Find where the given text appears and provide that cell's center as [x, y] coordinate. 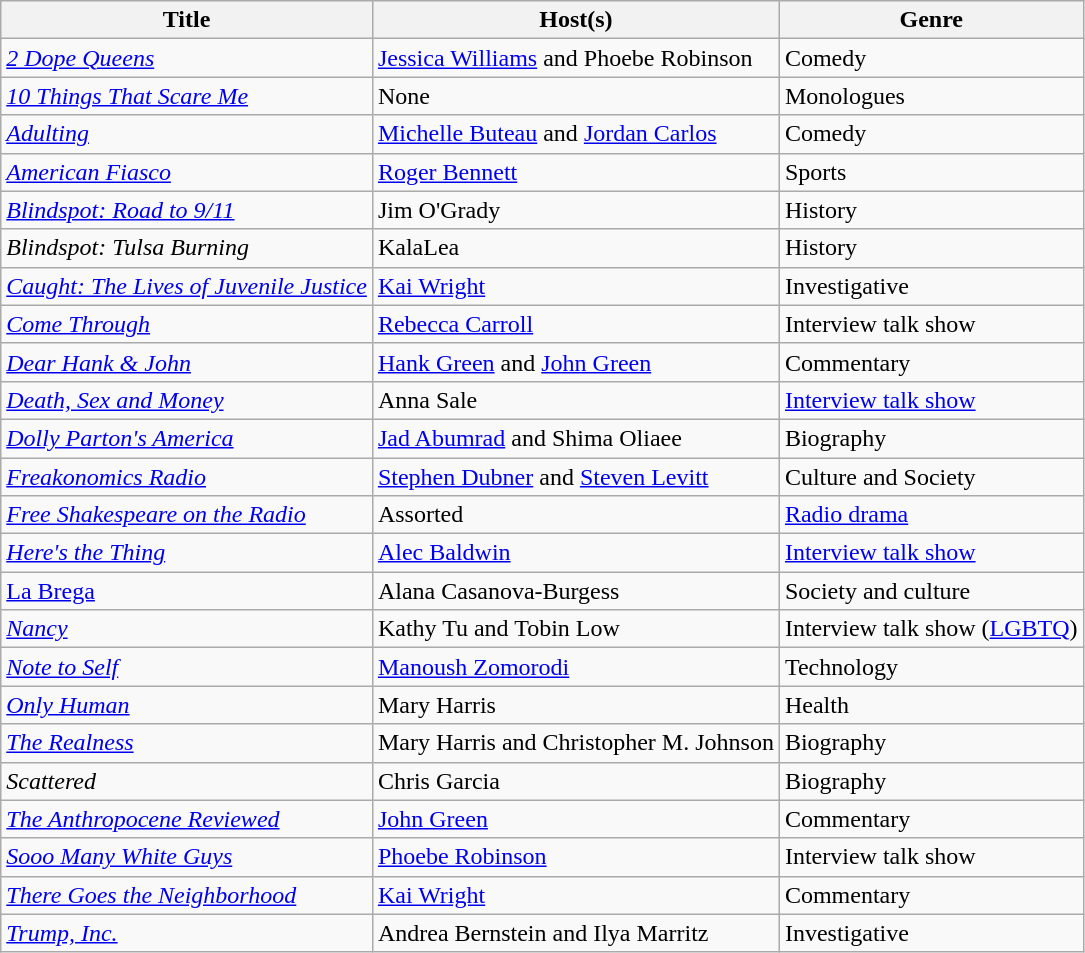
Host(s) [576, 20]
10 Things That Scare Me [187, 96]
Chris Garcia [576, 781]
Interview talk show (LGBTQ) [931, 629]
Jim O'Grady [576, 210]
Rebecca Carroll [576, 324]
John Green [576, 819]
Culture and Society [931, 477]
Free Shakespeare on the Radio [187, 515]
Jessica Williams and Phoebe Robinson [576, 58]
Only Human [187, 705]
La Brega [187, 591]
Anna Sale [576, 400]
Death, Sex and Money [187, 400]
None [576, 96]
Stephen Dubner and Steven Levitt [576, 477]
Phoebe Robinson [576, 857]
Monologues [931, 96]
American Fiasco [187, 172]
Alec Baldwin [576, 553]
Trump, Inc. [187, 933]
Title [187, 20]
There Goes the Neighborhood [187, 895]
Hank Green and John Green [576, 362]
Scattered [187, 781]
Blindspot: Tulsa Burning [187, 248]
2 Dope Queens [187, 58]
Nancy [187, 629]
Technology [931, 667]
Kathy Tu and Tobin Low [576, 629]
Radio drama [931, 515]
Mary Harris and Christopher M. Johnson [576, 743]
Here's the Thing [187, 553]
Andrea Bernstein and Ilya Marritz [576, 933]
Freakonomics Radio [187, 477]
Mary Harris [576, 705]
Sooo Many White Guys [187, 857]
Caught: The Lives of Juvenile Justice [187, 286]
Dear Hank & John [187, 362]
The Realness [187, 743]
Jad Abumrad and Shima Oliaee [576, 438]
Note to Self [187, 667]
Health [931, 705]
Blindspot: Road to 9/11 [187, 210]
Roger Bennett [576, 172]
Sports [931, 172]
Genre [931, 20]
The Anthropocene Reviewed [187, 819]
Michelle Buteau and Jordan Carlos [576, 134]
Adulting [187, 134]
Come Through [187, 324]
Alana Casanova-Burgess [576, 591]
Manoush Zomorodi [576, 667]
KalaLea [576, 248]
Society and culture [931, 591]
Dolly Parton's America [187, 438]
Assorted [576, 515]
